Provide the (X, Y) coordinate of the cell's center where the given text is located.  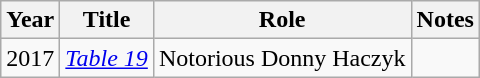
Year (30, 20)
Role (282, 20)
Title (107, 20)
Notorious Donny Haczyk (282, 58)
Table 19 (107, 58)
Notes (445, 20)
2017 (30, 58)
